Provide the (X, Y) coordinate of the cell's center where the given text is located.  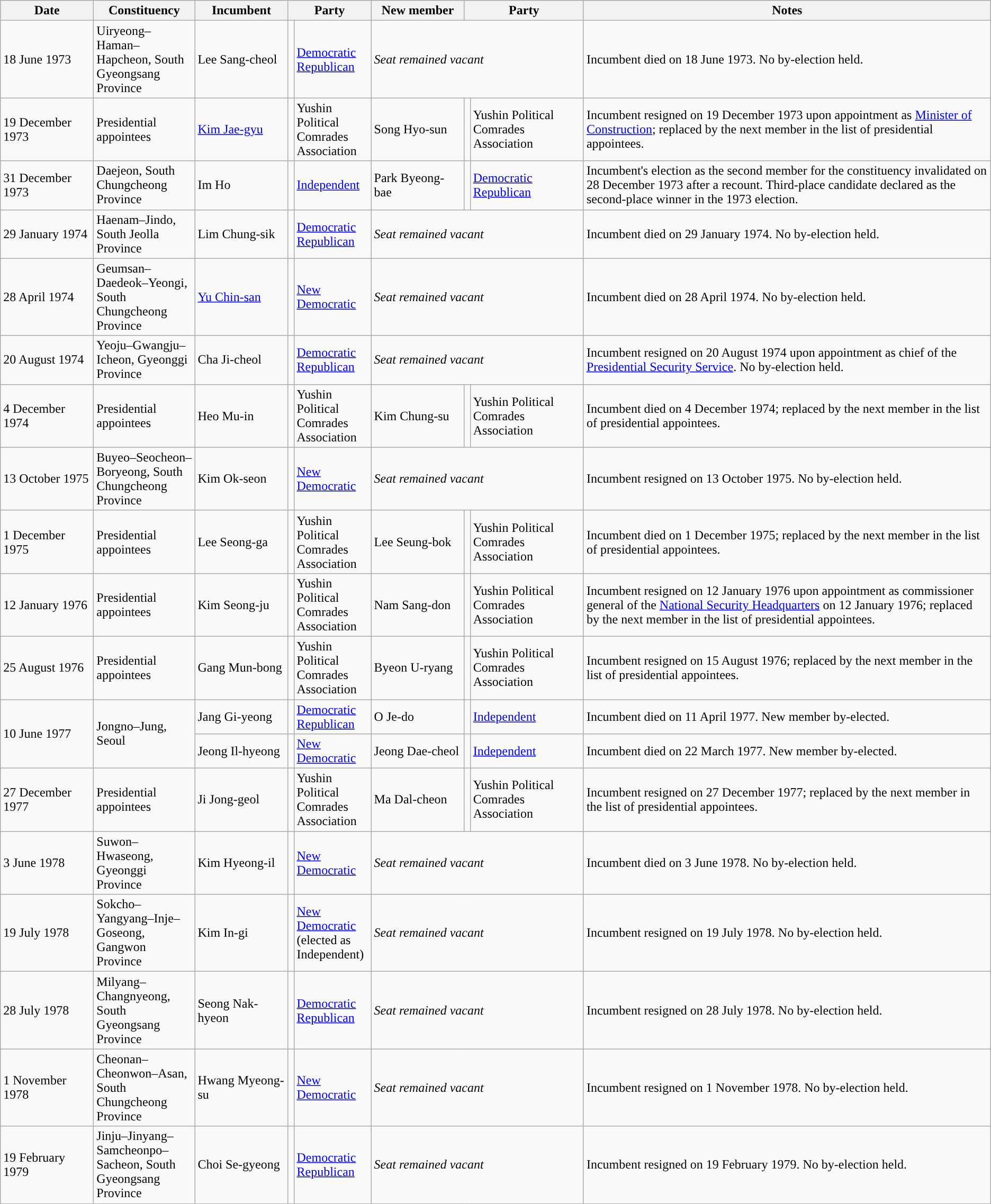
Incumbent resigned on 28 July 1978. No by-election held. (787, 1010)
Ma Dal-cheon (418, 800)
Incumbent resigned on 19 July 1978. No by-election held. (787, 933)
Nam Sang-don (418, 604)
Heo Mu-in (241, 416)
Incumbent died on 1 December 1975; replaced by the next member in the list of presidential appointees. (787, 542)
20 August 1974 (47, 360)
Cheonan–Cheonwon–Asan, South Chungcheong Province (144, 1088)
18 June 1973 (47, 59)
Incumbent (241, 11)
19 July 1978 (47, 933)
Incumbent resigned on 20 August 1974 upon appointment as chief of the Presidential Security Service. No by-election held. (787, 360)
Milyang–Changnyeong, South Gyeongsang Province (144, 1010)
Incumbent died on 11 April 1977. New member by-elected. (787, 717)
31 December 1973 (47, 185)
New member (418, 11)
Ji Jong-geol (241, 800)
19 December 1973 (47, 129)
Kim In-gi (241, 933)
Incumbent died on 18 June 1973. No by-election held. (787, 59)
Kim Jae-gyu (241, 129)
Uiryeong–Haman–Hapcheon, South Gyeongsang Province (144, 59)
Byeon U-ryang (418, 668)
Jeong Dae-cheol (418, 752)
Incumbent resigned on 27 December 1977; replaced by the next member in the list of presidential appointees. (787, 800)
Daejeon, South Chungcheong Province (144, 185)
19 February 1979 (47, 1165)
Incumbent resigned on 1 November 1978. No by-election held. (787, 1088)
Suwon–Hwaseong, Gyeonggi Province (144, 863)
Date (47, 11)
Yeoju–Gwangju–Icheon, Gyeonggi Province (144, 360)
25 August 1976 (47, 668)
Geumsan–Daedeok–Yeongi, South Chungcheong Province (144, 297)
10 June 1977 (47, 734)
Incumbent died on 29 January 1974. No by-election held. (787, 234)
Incumbent resigned on 13 October 1975. No by-election held. (787, 478)
28 April 1974 (47, 297)
New Democratic (elected as Independent) (332, 933)
Lim Chung-sik (241, 234)
Constituency (144, 11)
Jinju–Jinyang–Samcheonpo–Sacheon, South Gyeongsang Province (144, 1165)
Jang Gi-yeong (241, 717)
O Je-do (418, 717)
Seong Nak-hyeon (241, 1010)
Im Ho (241, 185)
Lee Seong-ga (241, 542)
Song Hyo-sun (418, 129)
Choi Se-gyeong (241, 1165)
Jeong Il-hyeong (241, 752)
Haenam–Jindo, South Jeolla Province (144, 234)
Hwang Myeong-su (241, 1088)
Kim Seong-ju (241, 604)
Incumbent resigned on 19 February 1979. No by-election held. (787, 1165)
Park Byeong-bae (418, 185)
13 October 1975 (47, 478)
Lee Seung-bok (418, 542)
Gang Mun-bong (241, 668)
3 June 1978 (47, 863)
27 December 1977 (47, 800)
Incumbent resigned on 15 August 1976; replaced by the next member in the list of presidential appointees. (787, 668)
Incumbent died on 22 March 1977. New member by-elected. (787, 752)
Cha Ji-cheol (241, 360)
Jongno–Jung, Seoul (144, 734)
Notes (787, 11)
Kim Chung-su (418, 416)
Incumbent died on 3 June 1978. No by-election held. (787, 863)
12 January 1976 (47, 604)
Kim Ok-seon (241, 478)
Incumbent died on 28 April 1974. No by-election held. (787, 297)
1 December 1975 (47, 542)
Lee Sang-cheol (241, 59)
Incumbent died on 4 December 1974; replaced by the next member in the list of presidential appointees. (787, 416)
Yu Chin-san (241, 297)
Kim Hyeong-il (241, 863)
Buyeo–Seocheon–Boryeong, South Chungcheong Province (144, 478)
Sokcho–Yangyang–Inje–Goseong, Gangwon Province (144, 933)
1 November 1978 (47, 1088)
28 July 1978 (47, 1010)
29 January 1974 (47, 234)
4 December 1974 (47, 416)
